Extract the [X, Y] coordinate from the center of the cell holding the provided text.  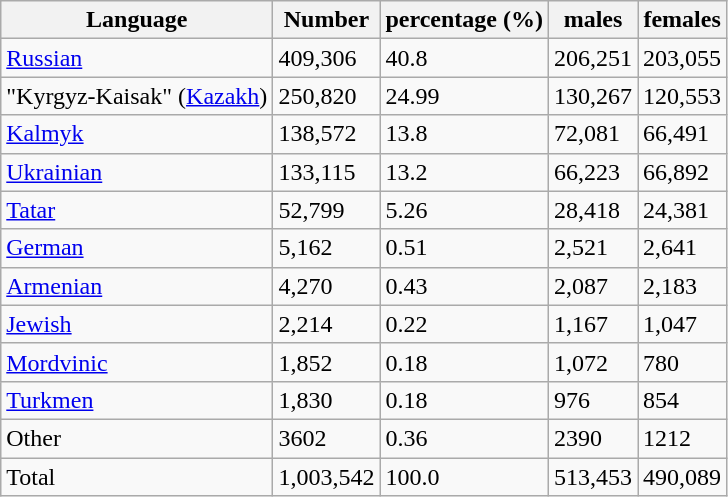
1,167 [592, 324]
513,453 [592, 477]
Tatar [137, 210]
Number [326, 20]
52,799 [326, 210]
976 [592, 400]
males [592, 20]
13.8 [464, 134]
1,047 [682, 324]
28,418 [592, 210]
72,081 [592, 134]
24,381 [682, 210]
66,223 [592, 172]
1,072 [592, 362]
Armenian [137, 286]
0.36 [464, 438]
1,852 [326, 362]
4,270 [326, 286]
2,641 [682, 248]
203,055 [682, 58]
100.0 [464, 477]
Language [137, 20]
females [682, 20]
120,553 [682, 96]
Ukrainian [137, 172]
2,087 [592, 286]
24.99 [464, 96]
Russian [137, 58]
2,183 [682, 286]
percentage (%) [464, 20]
250,820 [326, 96]
0.22 [464, 324]
Kalmyk [137, 134]
Jewish [137, 324]
German [137, 248]
138,572 [326, 134]
Mordvinic [137, 362]
780 [682, 362]
"Kyrgyz-Kaisak" (Kazakh) [137, 96]
1,830 [326, 400]
66,491 [682, 134]
133,115 [326, 172]
409,306 [326, 58]
206,251 [592, 58]
0.51 [464, 248]
1212 [682, 438]
0.43 [464, 286]
1,003,542 [326, 477]
2390 [592, 438]
13.2 [464, 172]
5.26 [464, 210]
490,089 [682, 477]
66,892 [682, 172]
40.8 [464, 58]
Other [137, 438]
2,521 [592, 248]
Turkmen [137, 400]
3602 [326, 438]
2,214 [326, 324]
Total [137, 477]
5,162 [326, 248]
130,267 [592, 96]
854 [682, 400]
